Return (x, y) of the center of cell containing provided text 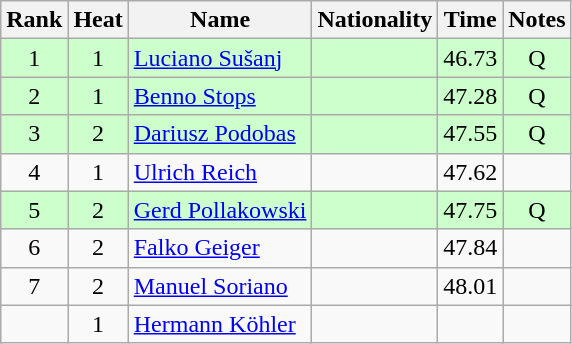
Luciano Sušanj (220, 58)
6 (34, 248)
47.84 (470, 248)
5 (34, 210)
Time (470, 20)
Manuel Soriano (220, 286)
Gerd Pollakowski (220, 210)
Dariusz Podobas (220, 134)
Notes (537, 20)
47.28 (470, 96)
Falko Geiger (220, 248)
Heat (98, 20)
Nationality (375, 20)
Benno Stops (220, 96)
47.55 (470, 134)
47.62 (470, 172)
Name (220, 20)
3 (34, 134)
46.73 (470, 58)
48.01 (470, 286)
Rank (34, 20)
Ulrich Reich (220, 172)
7 (34, 286)
4 (34, 172)
Hermann Köhler (220, 324)
47.75 (470, 210)
